Detect which cell encompasses the target text, then output its (x, y) center coordinate. 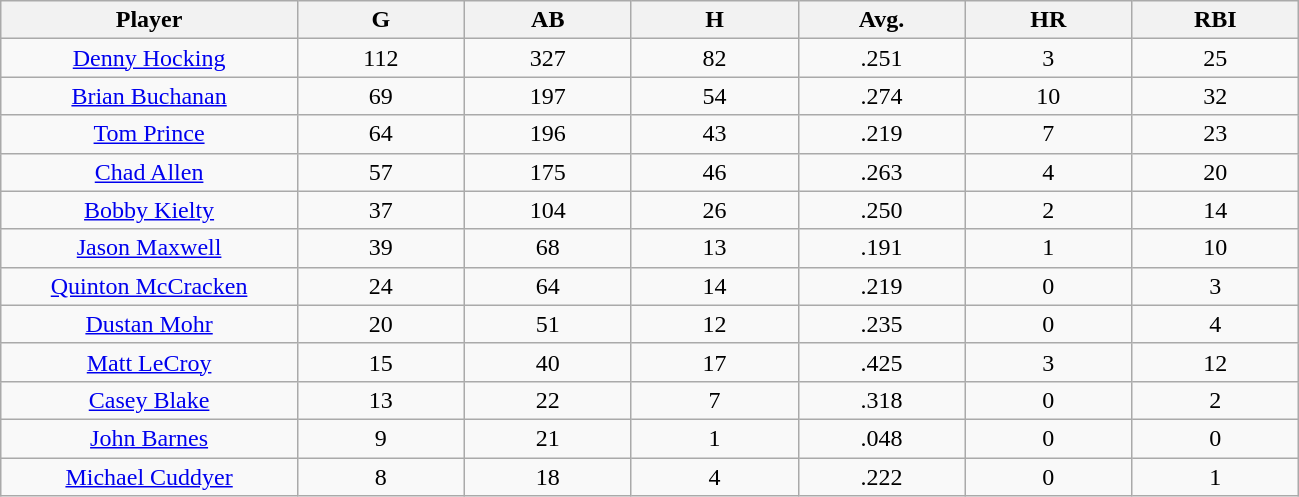
Dustan Mohr (150, 324)
69 (380, 96)
82 (714, 58)
John Barnes (150, 438)
23 (1216, 134)
Quinton McCracken (150, 286)
40 (548, 362)
Avg. (882, 20)
46 (714, 172)
RBI (1216, 20)
H (714, 20)
Jason Maxwell (150, 248)
104 (548, 210)
Chad Allen (150, 172)
22 (548, 400)
Casey Blake (150, 400)
Tom Prince (150, 134)
54 (714, 96)
Michael Cuddyer (150, 477)
.274 (882, 96)
18 (548, 477)
.191 (882, 248)
.251 (882, 58)
196 (548, 134)
17 (714, 362)
Brian Buchanan (150, 96)
57 (380, 172)
.048 (882, 438)
26 (714, 210)
Player (150, 20)
HR (1048, 20)
39 (380, 248)
Bobby Kielty (150, 210)
175 (548, 172)
.425 (882, 362)
32 (1216, 96)
Matt LeCroy (150, 362)
9 (380, 438)
15 (380, 362)
21 (548, 438)
43 (714, 134)
68 (548, 248)
Denny Hocking (150, 58)
24 (380, 286)
25 (1216, 58)
.235 (882, 324)
.250 (882, 210)
.263 (882, 172)
197 (548, 96)
.222 (882, 477)
G (380, 20)
327 (548, 58)
51 (548, 324)
8 (380, 477)
112 (380, 58)
.318 (882, 400)
37 (380, 210)
AB (548, 20)
